Provide the (x, y) coordinate of the cell's center where the given text is located.  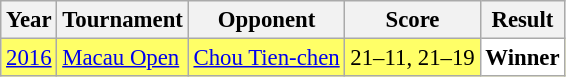
Macau Open (122, 58)
Winner (522, 58)
Tournament (122, 20)
Year (29, 20)
Result (522, 20)
21–11, 21–19 (412, 58)
2016 (29, 58)
Chou Tien-chen (266, 58)
Opponent (266, 20)
Score (412, 20)
